Return [x, y] of the center of cell containing provided text 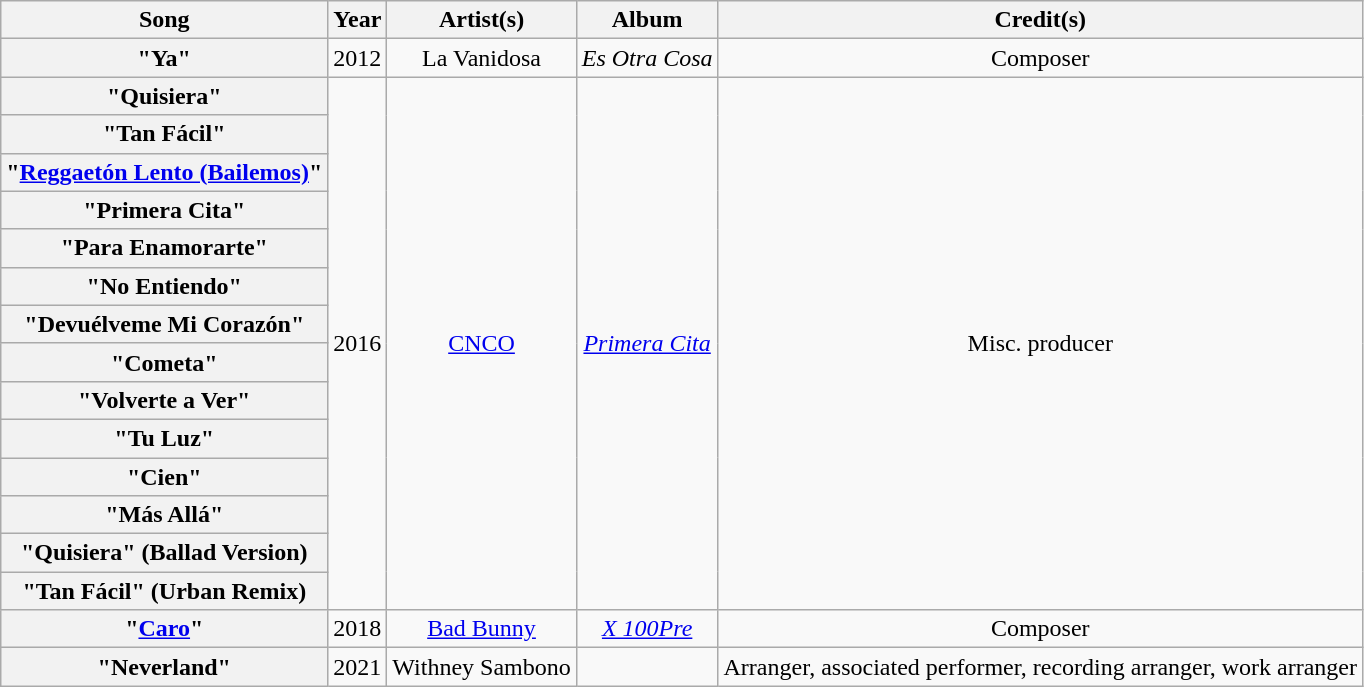
"No Entiendo" [164, 286]
"Neverland" [164, 667]
"Quisiera" (Ballad Version) [164, 553]
2012 [358, 58]
Withney Sambono [482, 667]
"Más Allá" [164, 515]
"Quisiera" [164, 96]
"Tan Fácil" (Urban Remix) [164, 591]
"Ya" [164, 58]
"Reggaetón Lento (Bailemos)" [164, 172]
"Cien" [164, 477]
"Para Enamorarte" [164, 248]
"Volverte a Ver" [164, 400]
Misc. producer [1040, 344]
"Caro" [164, 629]
"Primera Cita" [164, 210]
Arranger, associated performer, recording arranger, work arranger [1040, 667]
"Tan Fácil" [164, 134]
2018 [358, 629]
"Cometa" [164, 362]
CNCO [482, 344]
X 100Pre [647, 629]
La Vanidosa [482, 58]
Bad Bunny [482, 629]
Credit(s) [1040, 20]
Album [647, 20]
"Tu Luz" [164, 438]
Primera Cita [647, 344]
Song [164, 20]
2016 [358, 344]
Es Otra Cosa [647, 58]
Year [358, 20]
Artist(s) [482, 20]
2021 [358, 667]
"Devuélveme Mi Corazón" [164, 324]
